Return the [X, Y] coordinate for the center point of the cell that contains the specified text.  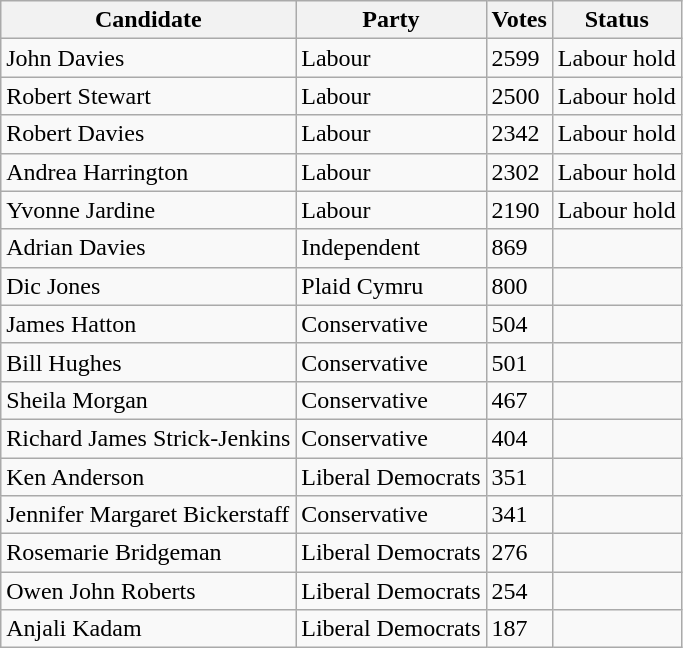
Candidate [148, 20]
187 [519, 629]
Independent [391, 248]
Robert Stewart [148, 96]
Jennifer Margaret Bickerstaff [148, 515]
Rosemarie Bridgeman [148, 553]
James Hatton [148, 324]
Owen John Roberts [148, 591]
504 [519, 324]
Dic Jones [148, 286]
467 [519, 400]
Votes [519, 20]
Anjali Kadam [148, 629]
501 [519, 362]
2190 [519, 210]
Plaid Cymru [391, 286]
254 [519, 591]
351 [519, 477]
Adrian Davies [148, 248]
404 [519, 438]
Robert Davies [148, 134]
341 [519, 515]
John Davies [148, 58]
Sheila Morgan [148, 400]
Yvonne Jardine [148, 210]
Richard James Strick-Jenkins [148, 438]
800 [519, 286]
Bill Hughes [148, 362]
869 [519, 248]
2599 [519, 58]
2302 [519, 172]
276 [519, 553]
2342 [519, 134]
Party [391, 20]
Ken Anderson [148, 477]
Status [616, 20]
Andrea Harrington [148, 172]
2500 [519, 96]
